Pinpoint the cell where the given text exists, returning its [X, Y] midpoint coordinate. 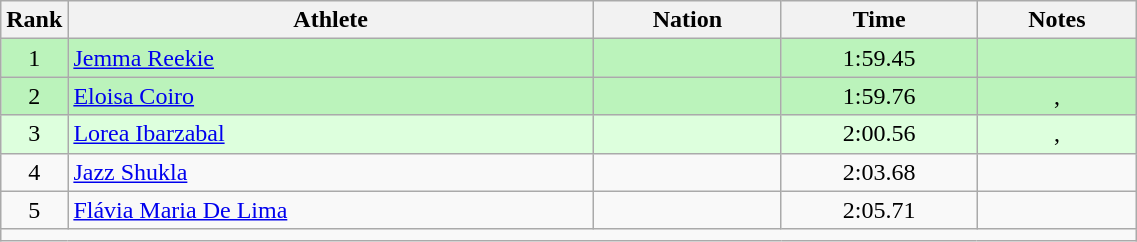
Lorea Ibarzabal [331, 134]
Eloisa Coiro [331, 96]
1:59.76 [879, 96]
1 [34, 58]
Rank [34, 20]
5 [34, 210]
2:00.56 [879, 134]
4 [34, 172]
2:05.71 [879, 210]
2:03.68 [879, 172]
Athlete [331, 20]
Jazz Shukla [331, 172]
Time [879, 20]
3 [34, 134]
Nation [688, 20]
Notes [1057, 20]
2 [34, 96]
1:59.45 [879, 58]
Jemma Reekie [331, 58]
Flávia Maria De Lima [331, 210]
